Search for the cell housing the specified text and yield its [x, y] center coordinate. 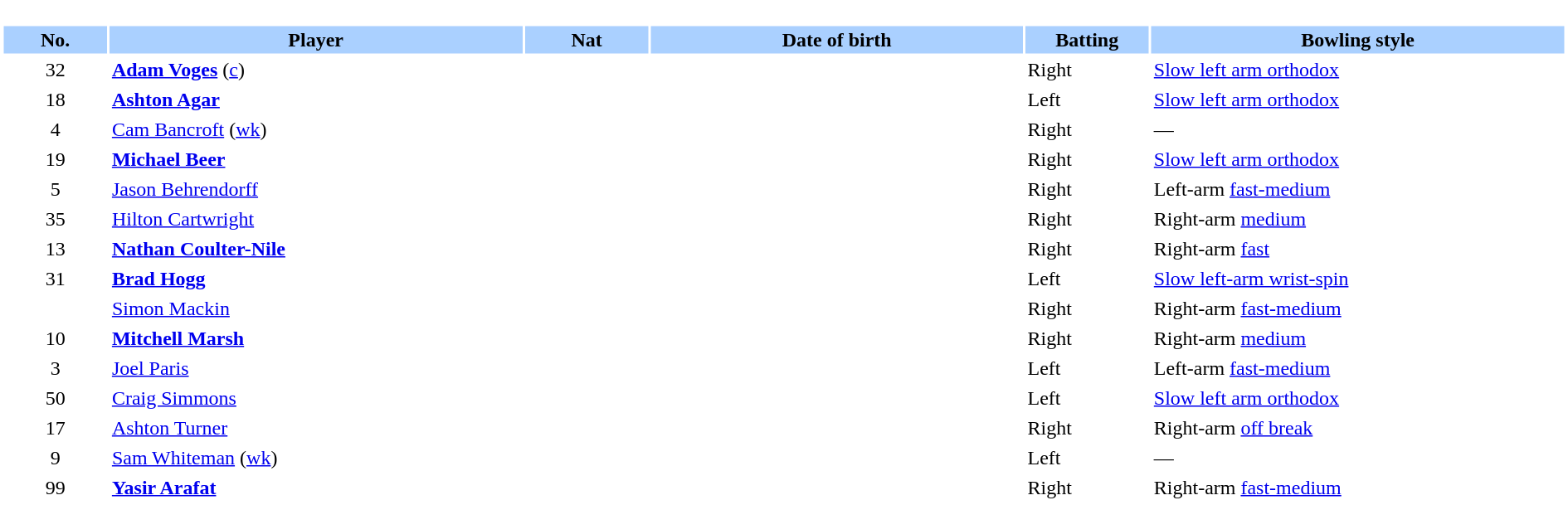
Nathan Coulter-Nile [316, 249]
Ashton Turner [316, 428]
Mitchell Marsh [316, 338]
50 [55, 398]
3 [55, 368]
9 [55, 458]
Right-arm fast [1358, 249]
No. [55, 40]
10 [55, 338]
35 [55, 219]
Right-arm off break [1358, 428]
Sam Whiteman (wk) [316, 458]
Date of birth [837, 40]
19 [55, 159]
Simon Mackin [316, 308]
Player [316, 40]
17 [55, 428]
4 [55, 129]
Batting [1087, 40]
Nat [586, 40]
Cam Bancroft (wk) [316, 129]
Yasir Arafat [316, 488]
Brad Hogg [316, 279]
Michael Beer [316, 159]
99 [55, 488]
5 [55, 189]
Adam Voges (c) [316, 70]
32 [55, 70]
Slow left-arm wrist-spin [1358, 279]
Hilton Cartwright [316, 219]
Jason Behrendorff [316, 189]
Joel Paris [316, 368]
13 [55, 249]
18 [55, 100]
Bowling style [1358, 40]
Craig Simmons [316, 398]
Ashton Agar [316, 100]
31 [55, 279]
